Determine the (X, Y) coordinate at the center of the cell enclosing the given text.  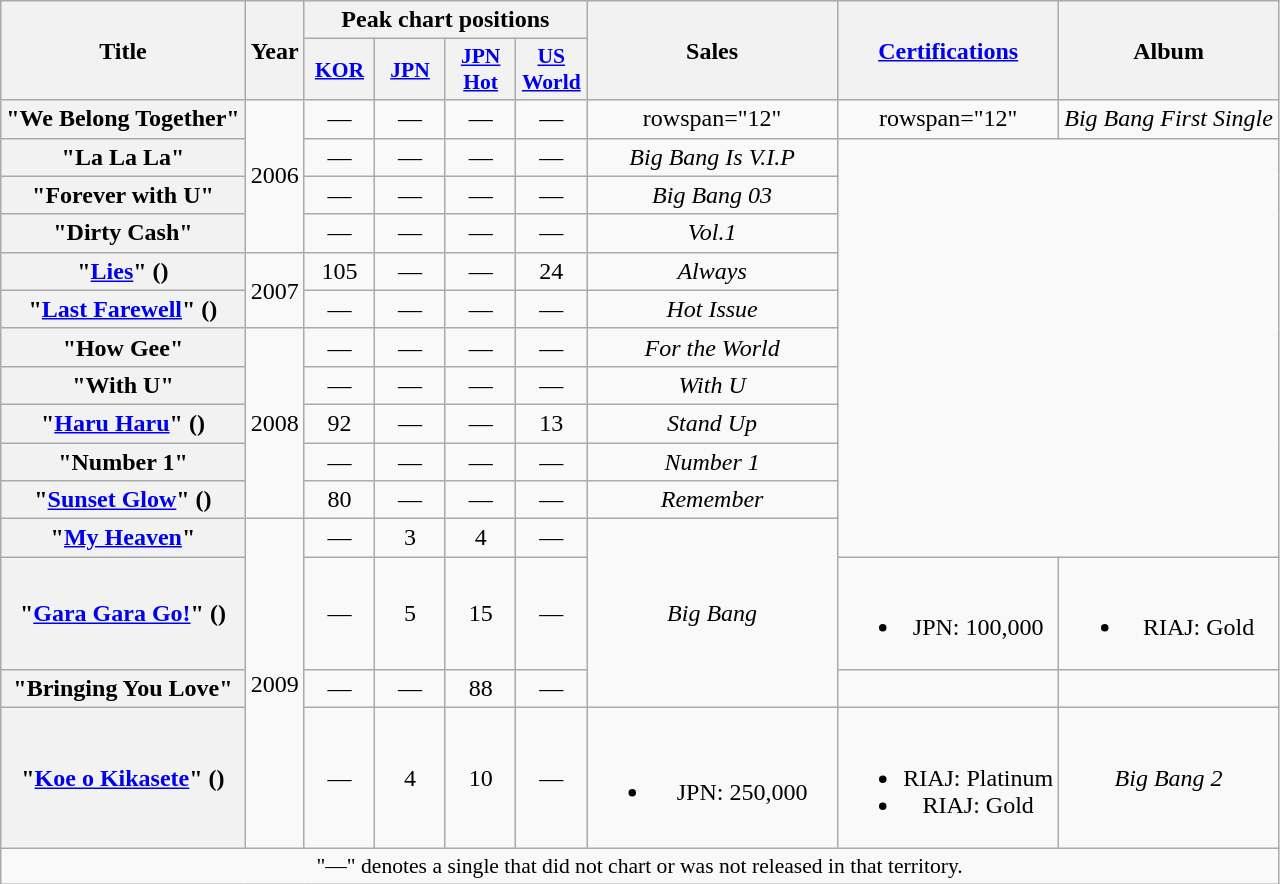
Always (712, 271)
"Gara Gara Go!" () (123, 614)
2006 (274, 176)
Title (123, 50)
Sales (712, 50)
"—" denotes a single that did not chart or was not released in that territory. (640, 866)
RIAJ: Platinum RIAJ: Gold (948, 778)
JPN Hot (480, 70)
80 (340, 500)
5 (410, 614)
"We Belong Together" (123, 119)
24 (552, 271)
USWorld (552, 70)
"How Gee" (123, 347)
3 (410, 538)
Number 1 (712, 461)
2009 (274, 684)
"Sunset Glow" () (123, 500)
JPN (410, 70)
Big Bang First Single (1169, 119)
Year (274, 50)
"Number 1" (123, 461)
88 (480, 689)
13 (552, 423)
"Lies" () (123, 271)
10 (480, 778)
"Last Farewell" () (123, 309)
Big Bang 2 (1169, 778)
JPN: 100,000 (948, 614)
105 (340, 271)
"Bringing You Love" (123, 689)
Remember (712, 500)
With U (712, 385)
Peak chart positions (445, 20)
"Forever with U" (123, 195)
"With U" (123, 385)
"Dirty Cash" (123, 233)
"Haru Haru" () (123, 423)
RIAJ: Gold (1169, 614)
KOR (340, 70)
"My Heaven" (123, 538)
Big Bang Is V.I.P (712, 157)
Certifications (948, 50)
Big Bang 03 (712, 195)
JPN: 250,000 (712, 778)
Big Bang (712, 614)
15 (480, 614)
"Koe o Kikasete" () (123, 778)
Album (1169, 50)
Vol.1 (712, 233)
92 (340, 423)
2007 (274, 290)
2008 (274, 423)
Stand Up (712, 423)
"La La La" (123, 157)
Hot Issue (712, 309)
For the World (712, 347)
